Output the [x, y] coordinate of the center of the cell containing the given text.  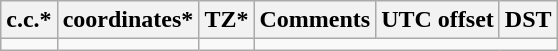
DST [528, 20]
TZ* [226, 20]
coordinates* [128, 20]
c.c.* [29, 20]
UTC offset [438, 20]
Comments [315, 20]
